Provide the [X, Y] coordinate of the cell's center where the given text is located.  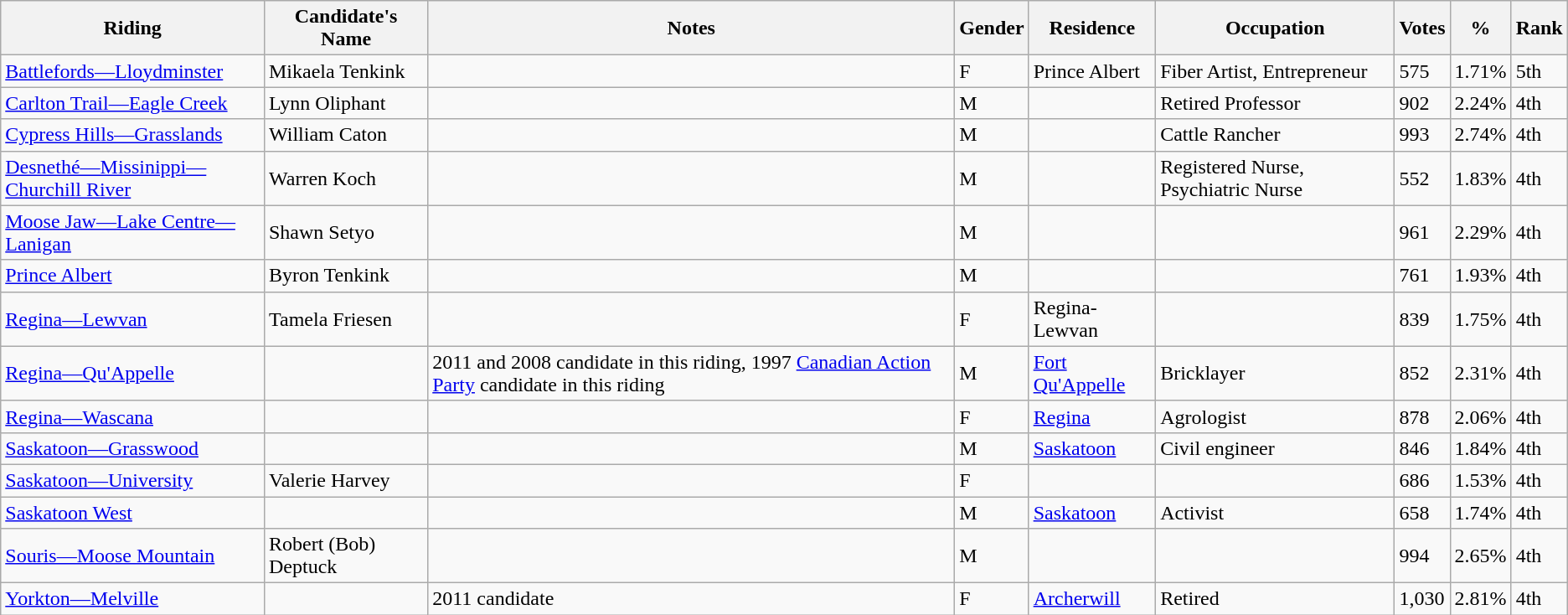
Activist [1275, 512]
Regina [1092, 416]
Robert (Bob) Deptuck [345, 556]
902 [1422, 103]
846 [1422, 448]
2.29% [1481, 233]
2.81% [1481, 599]
1.83% [1481, 178]
Gender [992, 28]
2.65% [1481, 556]
Regina—Qu'Appelle [132, 374]
Desnethé—Missinippi—Churchill River [132, 178]
1.71% [1481, 71]
686 [1422, 480]
994 [1422, 556]
Cypress Hills—Grasslands [132, 135]
Bricklayer [1275, 374]
Agrologist [1275, 416]
993 [1422, 135]
2011 candidate [692, 599]
Valerie Harvey [345, 480]
% [1481, 28]
575 [1422, 71]
Cattle Rancher [1275, 135]
Retired [1275, 599]
2.24% [1481, 103]
961 [1422, 233]
Residence [1092, 28]
Registered Nurse, Psychiatric Nurse [1275, 178]
1.74% [1481, 512]
Regina-Lewvan [1092, 318]
852 [1422, 374]
Regina—Lewvan [132, 318]
552 [1422, 178]
2.06% [1481, 416]
Saskatoon—University [132, 480]
Archerwill [1092, 599]
Saskatoon—Grasswood [132, 448]
658 [1422, 512]
Saskatoon West [132, 512]
Votes [1422, 28]
2.74% [1481, 135]
Lynn Oliphant [345, 103]
Civil engineer [1275, 448]
1.84% [1481, 448]
Shawn Setyo [345, 233]
William Caton [345, 135]
Regina—Wascana [132, 416]
Yorkton—Melville [132, 599]
Warren Koch [345, 178]
5th [1540, 71]
878 [1422, 416]
761 [1422, 276]
Battlefords—Lloydminster [132, 71]
Notes [692, 28]
2011 and 2008 candidate in this riding, 1997 Canadian Action Party candidate in this riding [692, 374]
Moose Jaw—Lake Centre—Lanigan [132, 233]
Tamela Friesen [345, 318]
Occupation [1275, 28]
Mikaela Tenkink [345, 71]
1.75% [1481, 318]
Riding [132, 28]
Carlton Trail—Eagle Creek [132, 103]
Souris—Moose Mountain [132, 556]
1.53% [1481, 480]
Candidate's Name [345, 28]
1.93% [1481, 276]
2.31% [1481, 374]
Fiber Artist, Entrepreneur [1275, 71]
1,030 [1422, 599]
Fort Qu'Appelle [1092, 374]
839 [1422, 318]
Rank [1540, 28]
Byron Tenkink [345, 276]
Retired Professor [1275, 103]
